Locate the cell with the specified text and output its [X, Y] center coordinate. 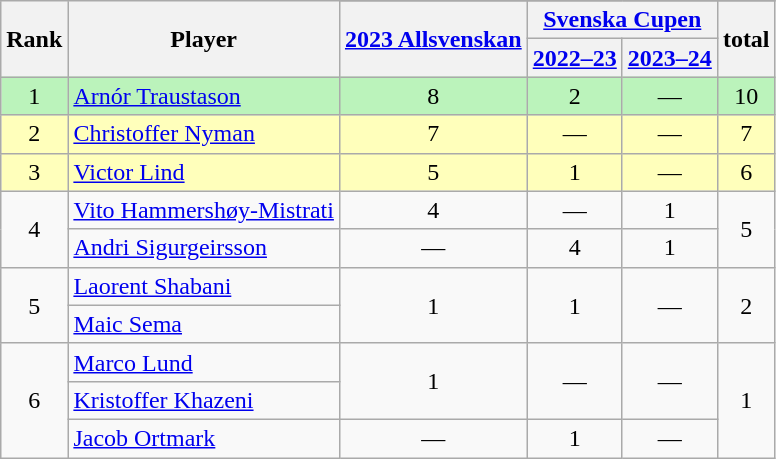
2023–24 [670, 58]
Rank [34, 39]
Marco Lund [204, 362]
2022–23 [574, 58]
10 [746, 96]
Arnór Traustason [204, 96]
3 [34, 172]
Kristoffer Khazeni [204, 400]
Andri Sigurgeirsson [204, 248]
Svenska Cupen [622, 20]
Laorent Shabani [204, 286]
Vito Hammershøy-Mistrati [204, 210]
Victor Lind [204, 172]
Player [204, 39]
Maic Sema [204, 324]
Christoffer Nyman [204, 134]
8 [433, 96]
2023 Allsvenskan [433, 39]
Jacob Ortmark [204, 438]
total [746, 39]
